Output the (X, Y) coordinate of the center of the cell containing the given text.  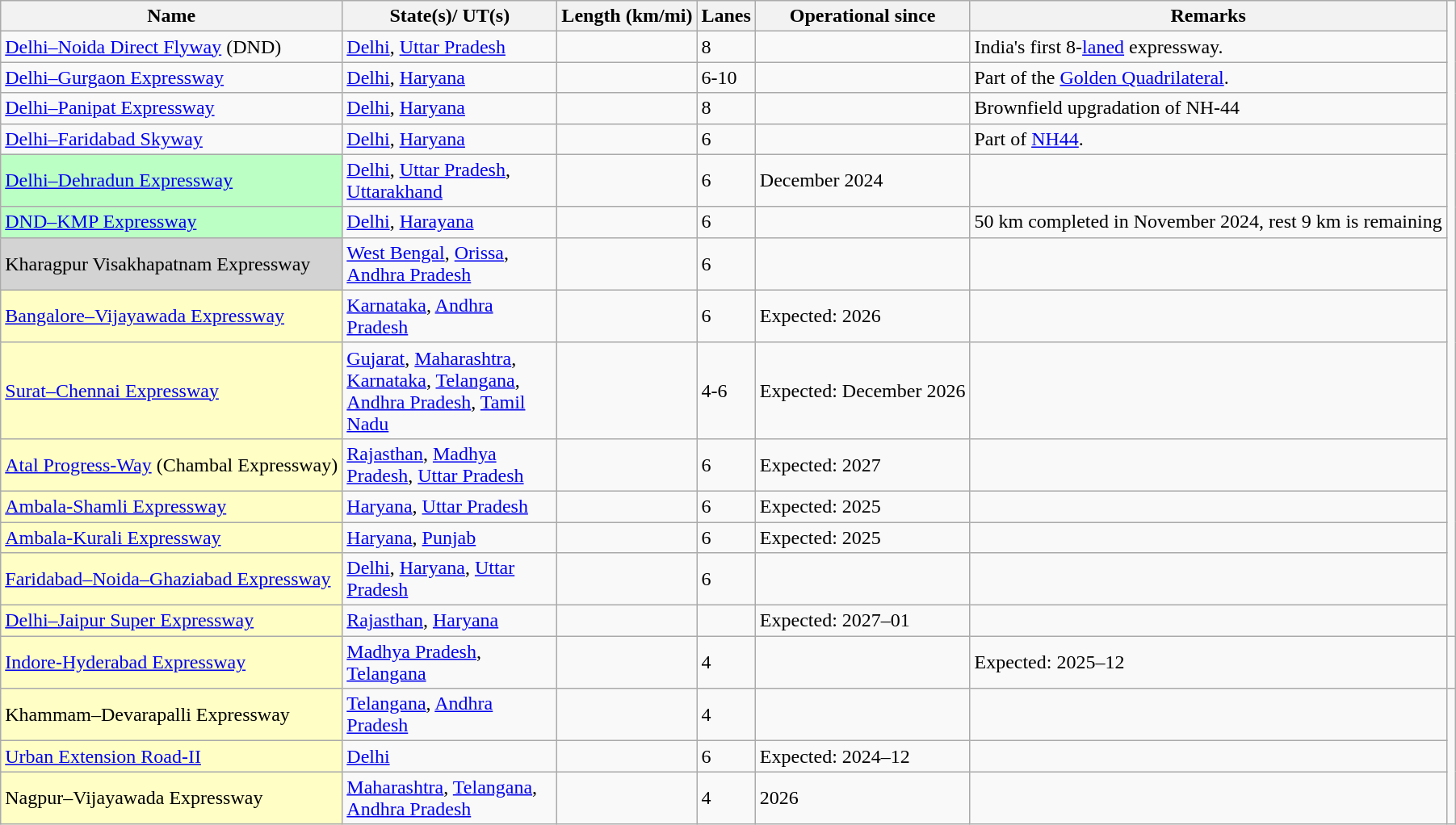
Lanes (726, 16)
Haryana, Punjab (450, 537)
Urban Extension Road-II (171, 756)
State(s)/ UT(s) (450, 16)
Ambala-Shamli Expressway (171, 506)
December 2024 (862, 181)
Delhi–Gurgaon Expressway (171, 77)
Telangana, Andhra Pradesh (450, 715)
Delhi–Panipat Expressway (171, 108)
Name (171, 16)
Length (km/mi) (627, 16)
Operational since (862, 16)
Expected: 2024–12 (862, 756)
Delhi (450, 756)
Khammam–Devarapalli Expressway (171, 715)
Faridabad–Noida–Ghaziabad Expressway (171, 580)
Rajasthan, Madhya Pradesh, Uttar Pradesh (450, 465)
2026 (862, 798)
Maharashtra, Telangana, Andhra Pradesh (450, 798)
Brownfield upgradation of NH-44 (1208, 108)
Expected: 2027–01 (862, 621)
Bangalore–Vijayawada Expressway (171, 316)
Part of NH44. (1208, 139)
Delhi, Uttar Pradesh, Uttarakhand (450, 181)
Remarks (1208, 16)
Indore-Hyderabad Expressway (171, 662)
Delhi–Faridabad Skyway (171, 139)
Rajasthan, Haryana (450, 621)
India's first 8-laned expressway. (1208, 47)
Expected: 2025–12 (1208, 662)
50 km completed in November 2024, rest 9 km is remaining (1208, 222)
Expected: 2026 (862, 316)
6-10 (726, 77)
Delhi, Uttar Pradesh (450, 47)
Part of the Golden Quadrilateral. (1208, 77)
Delhi–Jaipur Super Expressway (171, 621)
Nagpur–Vijayawada Expressway (171, 798)
Gujarat, Maharashtra, Karnataka, Telangana, Andhra Pradesh, Tamil Nadu (450, 391)
Ambala-Kurali Expressway (171, 537)
Haryana, Uttar Pradesh (450, 506)
Delhi–Dehradun Expressway (171, 181)
Surat–Chennai Expressway (171, 391)
Kharagpur Visakhapatnam Expressway (171, 263)
Expected: 2027 (862, 465)
Delhi, Haryana, Uttar Pradesh (450, 580)
4-6 (726, 391)
Atal Progress-Way (Chambal Expressway) (171, 465)
DND–KMP Expressway (171, 222)
Expected: December 2026 (862, 391)
Madhya Pradesh, Telangana (450, 662)
Karnataka, Andhra Pradesh (450, 316)
West Bengal, Orissa, Andhra Pradesh (450, 263)
Delhi–Noida Direct Flyway (DND) (171, 47)
Delhi, Harayana (450, 222)
